Detect which cell encompasses the target text, then output its [X, Y] center coordinate. 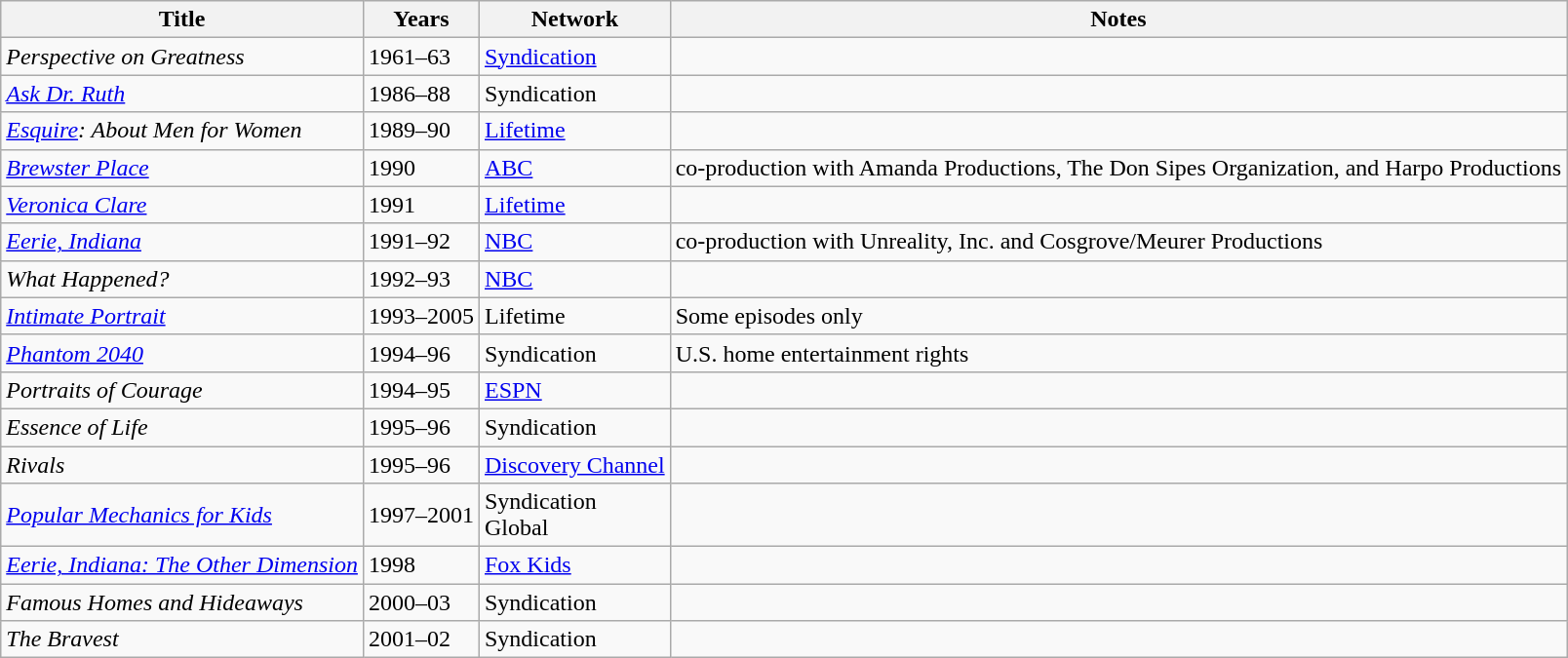
1961–63 [421, 57]
co-production with Unreality, Inc. and Cosgrove/Meurer Productions [1117, 242]
ABC [574, 168]
1991 [421, 205]
2001–02 [421, 639]
Discovery Channel [574, 465]
1990 [421, 168]
What Happened? [182, 279]
Eerie, Indiana: The Other Dimension [182, 565]
Rivals [182, 465]
2000–03 [421, 602]
Essence of Life [182, 427]
Years [421, 19]
Some episodes only [1117, 316]
Esquire: About Men for Women [182, 131]
Veronica Clare [182, 205]
1991–92 [421, 242]
1989–90 [421, 131]
Perspective on Greatness [182, 57]
co-production with Amanda Productions, The Don Sipes Organization, and Harpo Productions [1117, 168]
Brewster Place [182, 168]
SyndicationGlobal [574, 515]
U.S. home entertainment rights [1117, 353]
Famous Homes and Hideaways [182, 602]
Intimate Portrait [182, 316]
Phantom 2040 [182, 353]
Eerie, Indiana [182, 242]
Notes [1117, 19]
Fox Kids [574, 565]
Popular Mechanics for Kids [182, 515]
ESPN [574, 390]
1992–93 [421, 279]
The Bravest [182, 639]
Title [182, 19]
Network [574, 19]
1997–2001 [421, 515]
1994–96 [421, 353]
Portraits of Courage [182, 390]
1993–2005 [421, 316]
Ask Dr. Ruth [182, 94]
1994–95 [421, 390]
1986–88 [421, 94]
1998 [421, 565]
